Scan for the cell matching the given text and deliver its [x, y] coordinate at center. 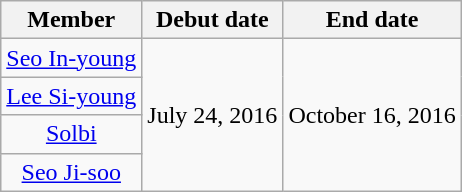
Solbi [72, 134]
July 24, 2016 [212, 115]
Member [72, 20]
Lee Si-young [72, 96]
Seo In-young [72, 58]
End date [372, 20]
Seo Ji-soo [72, 172]
Debut date [212, 20]
October 16, 2016 [372, 115]
